Extract the [x, y] coordinate from the center of the cell holding the provided text.  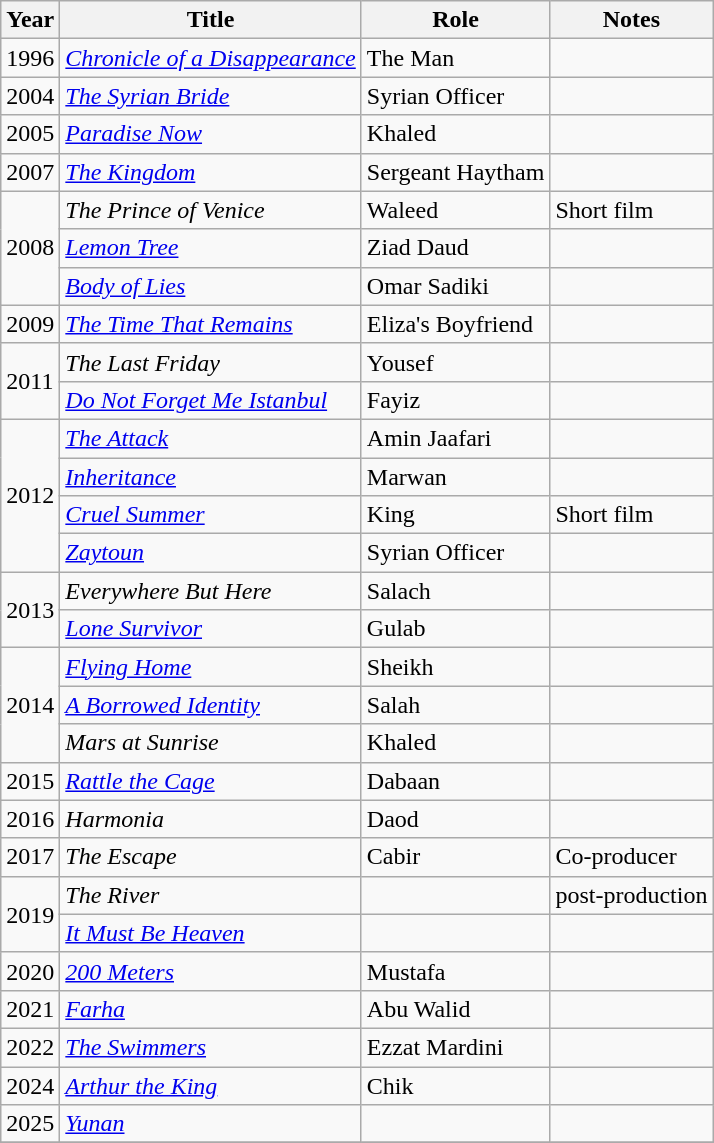
It Must Be Heaven [210, 933]
Notes [632, 20]
Mustafa [456, 971]
2021 [30, 1009]
2005 [30, 134]
2015 [30, 781]
Co-producer [632, 857]
Chronicle of a Disappearance [210, 58]
2007 [30, 172]
Marwan [456, 477]
Cabir [456, 857]
Dabaan [456, 781]
Everywhere But Here [210, 591]
Yousef [456, 362]
Salach [456, 591]
The Man [456, 58]
Farha [210, 1009]
The Prince of Venice [210, 210]
2009 [30, 324]
1996 [30, 58]
Body of Lies [210, 286]
Yunan [210, 1124]
Daod [456, 819]
The Escape [210, 857]
The Last Friday [210, 362]
post-production [632, 895]
Title [210, 20]
Omar Sadiki [456, 286]
2014 [30, 705]
Fayiz [456, 400]
Rattle the Cage [210, 781]
2004 [30, 96]
2013 [30, 610]
The Attack [210, 438]
Sergeant Haytham [456, 172]
King [456, 515]
Gulab [456, 629]
2019 [30, 914]
Lemon Tree [210, 248]
2016 [30, 819]
The Swimmers [210, 1047]
Salah [456, 705]
2025 [30, 1124]
Chik [456, 1085]
Waleed [456, 210]
2012 [30, 495]
The Kingdom [210, 172]
The Syrian Bride [210, 96]
Abu Walid [456, 1009]
2017 [30, 857]
A Borrowed Identity [210, 705]
Flying Home [210, 667]
The River [210, 895]
Amin Jaafari [456, 438]
Ezzat Mardini [456, 1047]
Harmonia [210, 819]
Do Not Forget Me Istanbul [210, 400]
2008 [30, 248]
Mars at Sunrise [210, 743]
Sheikh [456, 667]
Lone Survivor [210, 629]
2024 [30, 1085]
Arthur the King [210, 1085]
The Time That Remains [210, 324]
2022 [30, 1047]
Zaytoun [210, 553]
Role [456, 20]
Cruel Summer [210, 515]
Year [30, 20]
Inheritance [210, 477]
200 Meters [210, 971]
2011 [30, 381]
Eliza's Boyfriend [456, 324]
Ziad Daud [456, 248]
Paradise Now [210, 134]
2020 [30, 971]
